Determine the (x, y) coordinate at the center of the cell enclosing the given text.  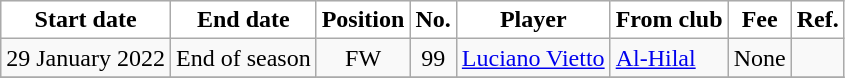
Position (363, 20)
29 January 2022 (86, 58)
End date (243, 20)
99 (433, 58)
FW (363, 58)
Player (533, 20)
Ref. (818, 20)
No. (433, 20)
Fee (760, 20)
Al-Hilal (669, 58)
End of season (243, 58)
From club (669, 20)
None (760, 58)
Start date (86, 20)
Luciano Vietto (533, 58)
